Find where the given text appears and provide that cell's center as (x, y) coordinate. 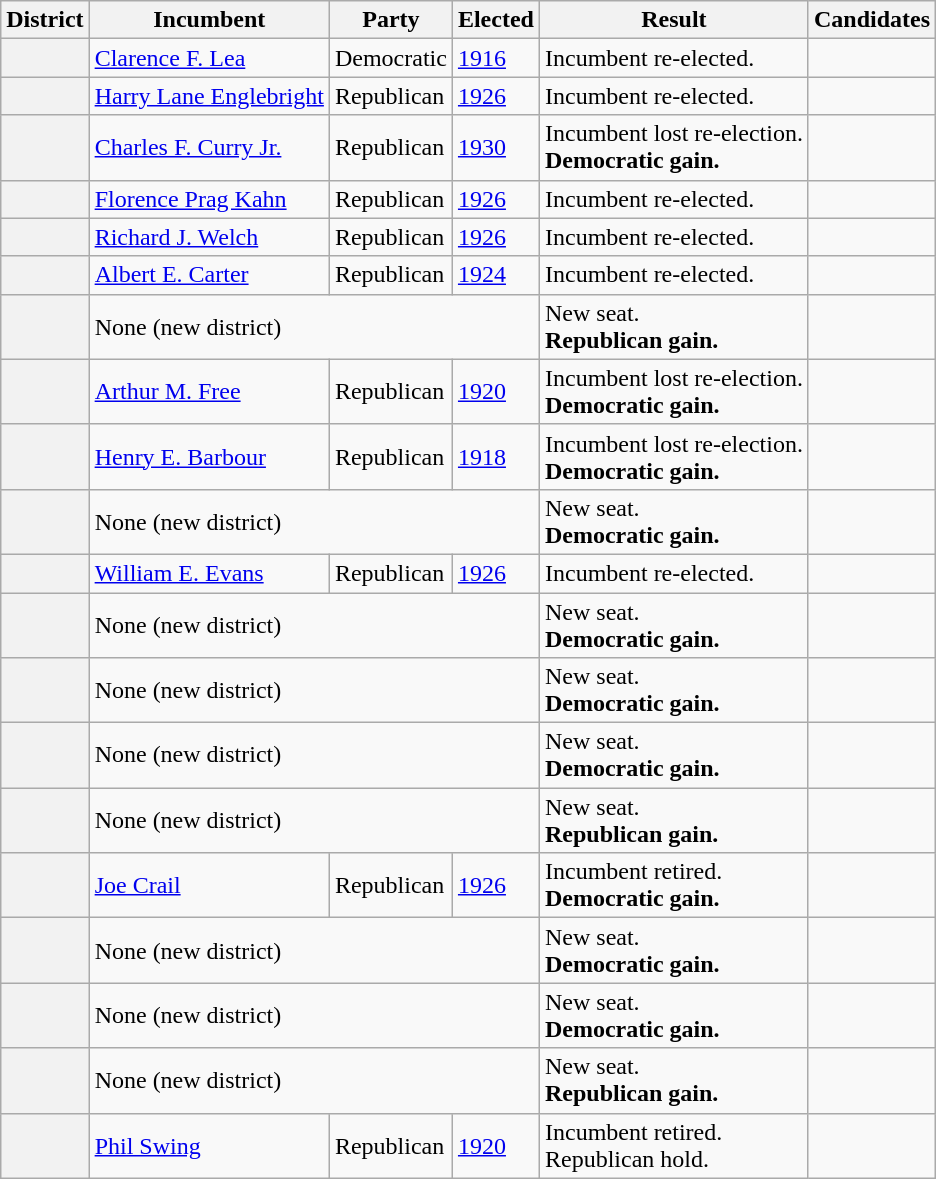
Clarence F. Lea (209, 58)
Incumbent retired.Democratic gain. (674, 886)
Result (674, 20)
William E. Evans (209, 573)
Henry E. Barbour (209, 456)
1916 (496, 58)
Florence Prag Kahn (209, 199)
Phil Swing (209, 1146)
Democratic (390, 58)
Joe Crail (209, 886)
Incumbent retired.Republican hold. (674, 1146)
1930 (496, 148)
Elected (496, 20)
Charles F. Curry Jr. (209, 148)
1924 (496, 275)
Albert E. Carter (209, 275)
Arthur M. Free (209, 392)
Candidates (872, 20)
Incumbent (209, 20)
Party (390, 20)
1918 (496, 456)
Harry Lane Englebright (209, 96)
District (45, 20)
Richard J. Welch (209, 237)
